Find where the given text appears and provide that cell's center as [x, y] coordinate. 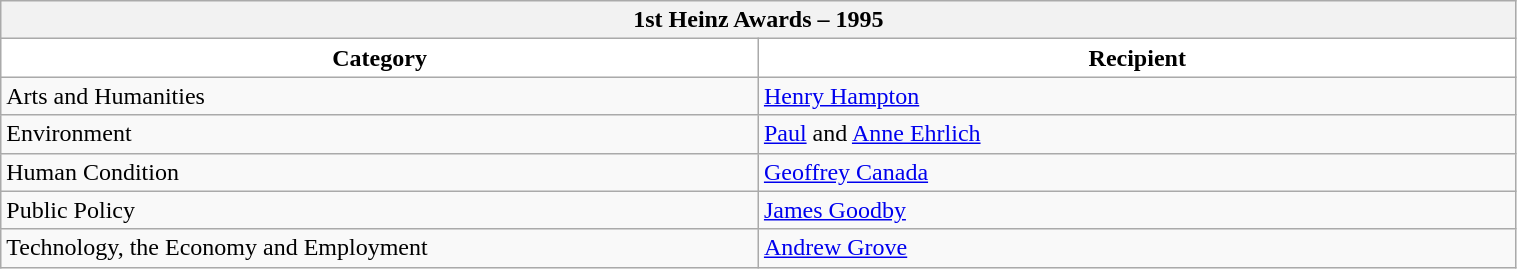
Paul and Anne Ehrlich [1137, 134]
Technology, the Economy and Employment [380, 248]
James Goodby [1137, 210]
Geoffrey Canada [1137, 172]
Henry Hampton [1137, 96]
1st Heinz Awards – 1995 [758, 20]
Recipient [1137, 58]
Category [380, 58]
Human Condition [380, 172]
Arts and Humanities [380, 96]
Environment [380, 134]
Public Policy [380, 210]
Andrew Grove [1137, 248]
